Capture the cell that displays the provided text and extract its (x, y) central coordinate. 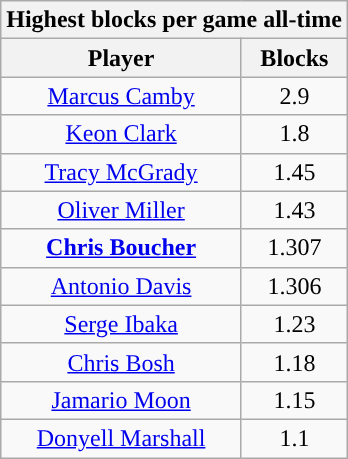
1.306 (294, 286)
Highest blocks per game all-time (174, 20)
1.307 (294, 248)
Tracy McGrady (122, 172)
Blocks (294, 58)
1.1 (294, 438)
Antonio Davis (122, 286)
Marcus Camby (122, 96)
1.15 (294, 400)
Chris Boucher (122, 248)
1.23 (294, 324)
Oliver Miller (122, 210)
1.18 (294, 362)
2.9 (294, 96)
1.8 (294, 134)
Player (122, 58)
Chris Bosh (122, 362)
Jamario Moon (122, 400)
1.45 (294, 172)
Donyell Marshall (122, 438)
Keon Clark (122, 134)
Serge Ibaka (122, 324)
1.43 (294, 210)
